Detect which cell encompasses the target text, then output its [X, Y] center coordinate. 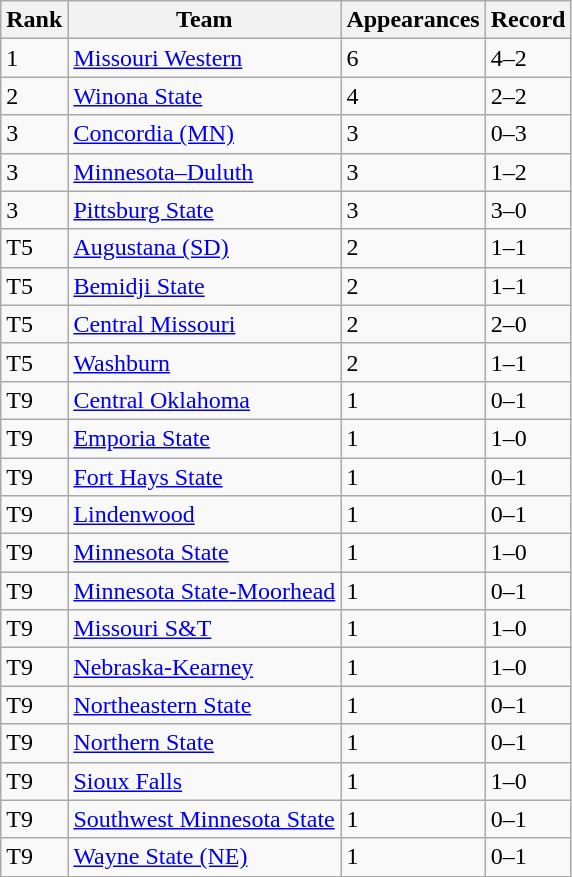
Team [204, 20]
Fort Hays State [204, 477]
Missouri S&T [204, 629]
Northern State [204, 743]
Missouri Western [204, 58]
4–2 [528, 58]
Bemidji State [204, 286]
Minnesota–Duluth [204, 172]
Central Missouri [204, 324]
Southwest Minnesota State [204, 819]
Rank [34, 20]
2–2 [528, 96]
Nebraska-Kearney [204, 667]
Minnesota State-Moorhead [204, 591]
6 [413, 58]
Wayne State (NE) [204, 857]
Emporia State [204, 438]
2–0 [528, 324]
Central Oklahoma [204, 400]
Sioux Falls [204, 781]
Winona State [204, 96]
Northeastern State [204, 705]
Concordia (MN) [204, 134]
4 [413, 96]
Washburn [204, 362]
Appearances [413, 20]
0–3 [528, 134]
Pittsburg State [204, 210]
3–0 [528, 210]
Minnesota State [204, 553]
Augustana (SD) [204, 248]
Record [528, 20]
Lindenwood [204, 515]
1–2 [528, 172]
